Scan for the cell matching the given text and deliver its [X, Y] coordinate at center. 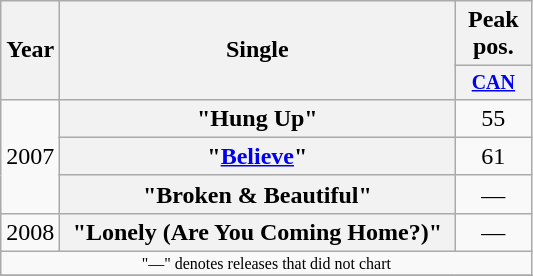
"—" denotes releases that did not chart [266, 264]
"Hung Up" [258, 118]
CAN [494, 82]
2008 [30, 232]
"Believe" [258, 156]
Year [30, 50]
Peak pos. [494, 34]
Single [258, 50]
55 [494, 118]
61 [494, 156]
2007 [30, 156]
"Lonely (Are You Coming Home?)" [258, 232]
"Broken & Beautiful" [258, 194]
